Pinpoint the cell where the given text exists, returning its [X, Y] midpoint coordinate. 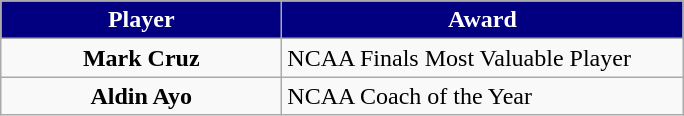
Aldin Ayo [142, 96]
Award [482, 20]
Player [142, 20]
NCAA Coach of the Year [482, 96]
NCAA Finals Most Valuable Player [482, 58]
Mark Cruz [142, 58]
